Extract the (x, y) coordinate from the center of the cell holding the provided text.  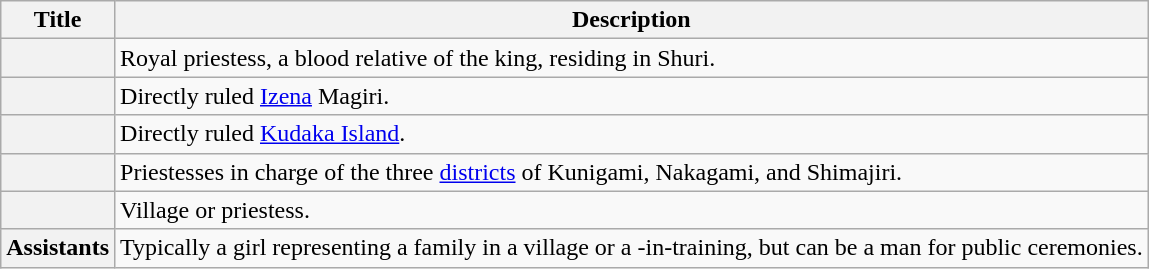
Directly ruled Kudaka Island. (632, 134)
Directly ruled Izena Magiri. (632, 96)
Description (632, 20)
Priestesses in charge of the three districts of Kunigami, Nakagami, and Shimajiri. (632, 172)
Village or priestess. (632, 210)
Assistants (58, 248)
Typically a girl representing a family in a village or a -in-training, but can be a man for public ceremonies. (632, 248)
Royal priestess, a blood relative of the king, residing in Shuri. (632, 58)
Title (58, 20)
